Provide the (X, Y) coordinate of the cell's center where the given text is located.  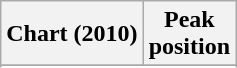
Peak position (189, 34)
Chart (2010) (72, 34)
